Locate the cell with the specified text and output its [X, Y] center coordinate. 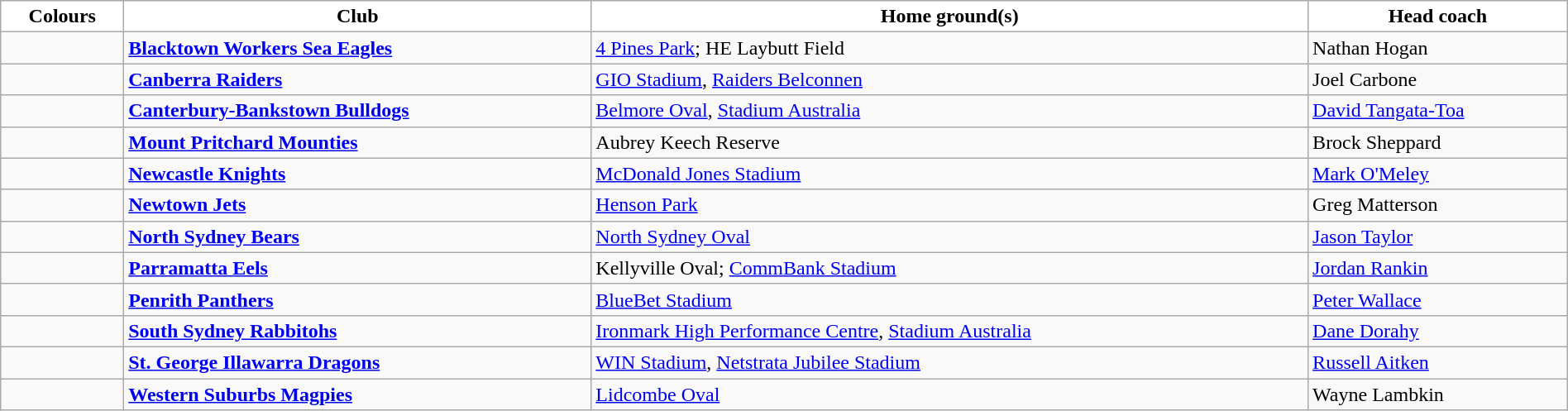
McDonald Jones Stadium [949, 174]
Aubrey Keech Reserve [949, 142]
North Sydney Bears [357, 237]
Newcastle Knights [357, 174]
Ironmark High Performance Centre, Stadium Australia [949, 331]
Canberra Raiders [357, 79]
Nathan Hogan [1438, 48]
Colours [63, 17]
BlueBet Stadium [949, 299]
Head coach [1438, 17]
Parramatta Eels [357, 268]
Penrith Panthers [357, 299]
Greg Matterson [1438, 205]
Mark O'Meley [1438, 174]
Russell Aitken [1438, 362]
North Sydney Oval [949, 237]
Joel Carbone [1438, 79]
Henson Park [949, 205]
Jason Taylor [1438, 237]
Home ground(s) [949, 17]
Peter Wallace [1438, 299]
Canterbury-Bankstown Bulldogs [357, 111]
Mount Pritchard Mounties [357, 142]
Blacktown Workers Sea Eagles [357, 48]
Wayne Lambkin [1438, 394]
Western Suburbs Magpies [357, 394]
Belmore Oval, Stadium Australia [949, 111]
WIN Stadium, Netstrata Jubilee Stadium [949, 362]
GIO Stadium, Raiders Belconnen [949, 79]
4 Pines Park; HE Laybutt Field [949, 48]
Kellyville Oval; CommBank Stadium [949, 268]
Lidcombe Oval [949, 394]
Newtown Jets [357, 205]
Jordan Rankin [1438, 268]
South Sydney Rabbitohs [357, 331]
David Tangata-Toa [1438, 111]
St. George Illawarra Dragons [357, 362]
Brock Sheppard [1438, 142]
Dane Dorahy [1438, 331]
Club [357, 17]
